Detect which cell encompasses the target text, then output its [x, y] center coordinate. 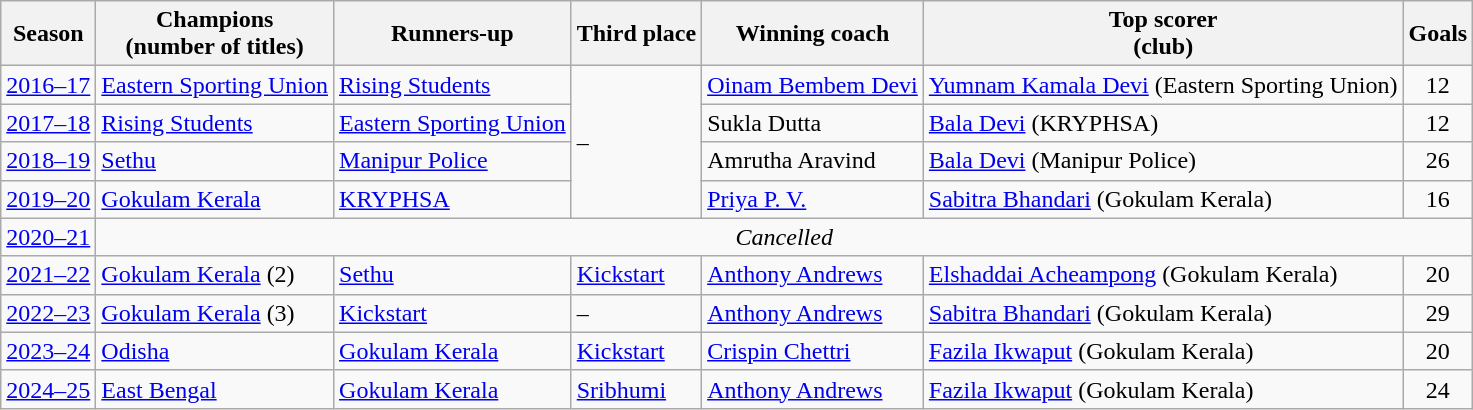
Amrutha Aravind [813, 161]
Goals [1438, 34]
24 [1438, 389]
KRYPHSA [453, 199]
East Bengal [215, 389]
2022–23 [48, 313]
Priya P. V. [813, 199]
Winning coach [813, 34]
Gokulam Kerala (2) [215, 275]
Manipur Police [453, 161]
Third place [636, 34]
Odisha [215, 351]
Oinam Bembem Devi [813, 85]
2018–19 [48, 161]
Season [48, 34]
Crispin Chettri [813, 351]
Cancelled [784, 237]
Runners-up [453, 34]
2024–25 [48, 389]
2021–22 [48, 275]
Champions(number of titles) [215, 34]
Sribhumi [636, 389]
16 [1438, 199]
Gokulam Kerala (3) [215, 313]
Bala Devi (Manipur Police) [1163, 161]
Sukla Dutta [813, 123]
Bala Devi (KRYPHSA) [1163, 123]
Elshaddai Acheampong (Gokulam Kerala) [1163, 275]
2020–21 [48, 237]
Top scorer(club) [1163, 34]
2017–18 [48, 123]
2019–20 [48, 199]
Yumnam Kamala Devi (Eastern Sporting Union) [1163, 85]
29 [1438, 313]
2023–24 [48, 351]
26 [1438, 161]
2016–17 [48, 85]
